Return (X, Y) of the center of cell containing provided text 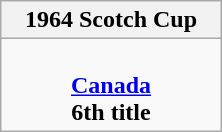
1964 Scotch Cup (111, 20)
Canada6th title (111, 85)
